Extract the [x, y] coordinate from the center of the cell holding the provided text.  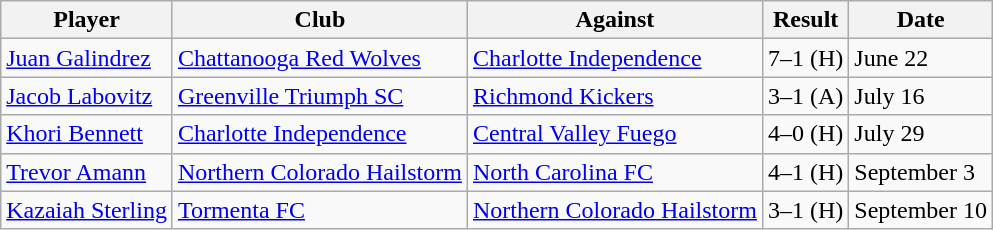
Chattanooga Red Wolves [320, 58]
Greenville Triumph SC [320, 96]
June 22 [921, 58]
Against [614, 20]
4–1 (H) [805, 172]
3–1 (A) [805, 96]
Khori Bennett [87, 134]
Tormenta FC [320, 210]
Club [320, 20]
4–0 (H) [805, 134]
North Carolina FC [614, 172]
September 10 [921, 210]
Player [87, 20]
Result [805, 20]
Central Valley Fuego [614, 134]
September 3 [921, 172]
Jacob Labovitz [87, 96]
July 16 [921, 96]
Date [921, 20]
Richmond Kickers [614, 96]
Juan Galindrez [87, 58]
July 29 [921, 134]
7–1 (H) [805, 58]
Trevor Amann [87, 172]
Kazaiah Sterling [87, 210]
3–1 (H) [805, 210]
